From the cell containing the given text, extract its center point as [X, Y] coordinate. 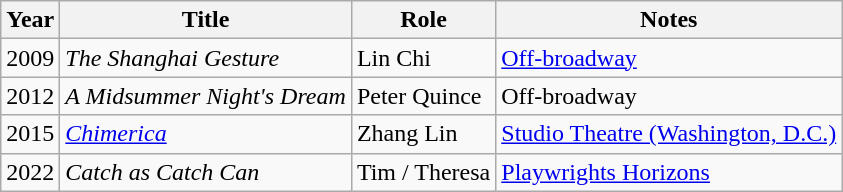
Tim / Theresa [423, 172]
Year [30, 20]
2009 [30, 58]
A Midsummer Night's Dream [206, 96]
Peter Quince [423, 96]
2012 [30, 96]
Role [423, 20]
Chimerica [206, 134]
Lin Chi [423, 58]
2015 [30, 134]
2022 [30, 172]
Title [206, 20]
Notes [669, 20]
Playwrights Horizons [669, 172]
Studio Theatre (Washington, D.C.) [669, 134]
Zhang Lin [423, 134]
Catch as Catch Can [206, 172]
The Shanghai Gesture [206, 58]
